Find where the given text appears and provide that cell's center as [x, y] coordinate. 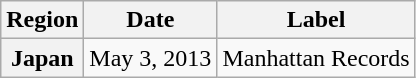
Region [42, 20]
Label [316, 20]
Manhattan Records [316, 58]
May 3, 2013 [150, 58]
Japan [42, 58]
Date [150, 20]
